Search for the cell housing the specified text and yield its (x, y) center coordinate. 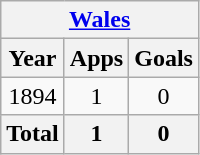
1894 (33, 96)
Wales (100, 20)
Total (33, 134)
Apps (96, 58)
Year (33, 58)
Goals (164, 58)
